Find where the given text appears and provide that cell's center as (X, Y) coordinate. 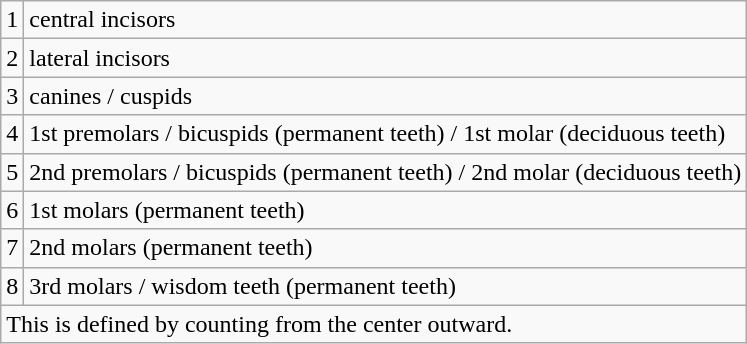
1st molars (permanent teeth) (386, 210)
This is defined by counting from the center outward. (374, 324)
7 (12, 248)
4 (12, 134)
lateral incisors (386, 58)
2 (12, 58)
3 (12, 96)
5 (12, 172)
central incisors (386, 20)
2nd premolars / bicuspids (permanent teeth) / 2nd molar (deciduous teeth) (386, 172)
canines / cuspids (386, 96)
1st premolars / bicuspids (permanent teeth) / 1st molar (deciduous teeth) (386, 134)
8 (12, 286)
6 (12, 210)
1 (12, 20)
3rd molars / wisdom teeth (permanent teeth) (386, 286)
2nd molars (permanent teeth) (386, 248)
